Return the [x, y] coordinate for the center point of the cell that contains the specified text.  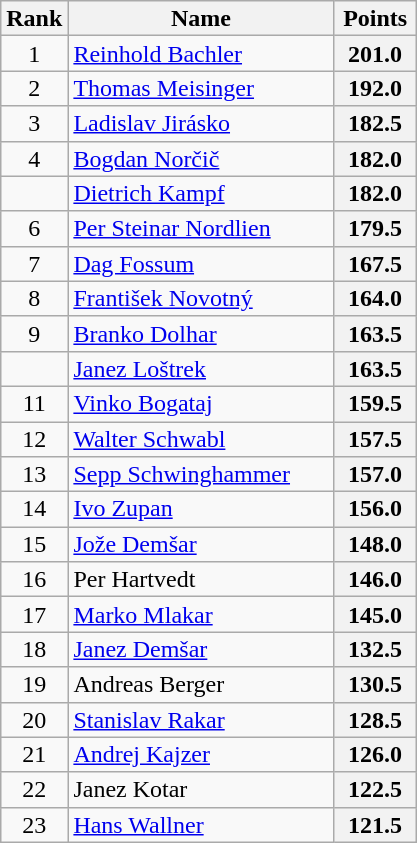
Dietrich Kampf [201, 194]
13 [34, 474]
20 [34, 720]
3 [34, 124]
Andreas Berger [201, 684]
157.5 [375, 440]
15 [34, 544]
Walter Schwabl [201, 440]
167.5 [375, 264]
9 [34, 334]
Reinhold Bachler [201, 54]
128.5 [375, 720]
Rank [34, 18]
Dag Fossum [201, 264]
Andrej Kajzer [201, 754]
Per Steinar Nordlien [201, 228]
17 [34, 614]
22 [34, 790]
Jože Demšar [201, 544]
Janez Kotar [201, 790]
182.5 [375, 124]
157.0 [375, 474]
18 [34, 650]
164.0 [375, 298]
130.5 [375, 684]
2 [34, 88]
Sepp Schwinghammer [201, 474]
Per Hartvedt [201, 580]
192.0 [375, 88]
23 [34, 824]
Stanislav Rakar [201, 720]
122.5 [375, 790]
1 [34, 54]
Janez Demšar [201, 650]
11 [34, 404]
František Novotný [201, 298]
159.5 [375, 404]
132.5 [375, 650]
156.0 [375, 510]
12 [34, 440]
Bogdan Norčič [201, 158]
14 [34, 510]
Janez Loštrek [201, 368]
145.0 [375, 614]
146.0 [375, 580]
148.0 [375, 544]
Ladislav Jirásko [201, 124]
201.0 [375, 54]
179.5 [375, 228]
Branko Dolhar [201, 334]
Hans Wallner [201, 824]
16 [34, 580]
Marko Mlakar [201, 614]
Thomas Meisinger [201, 88]
Points [375, 18]
126.0 [375, 754]
Ivo Zupan [201, 510]
4 [34, 158]
Name [201, 18]
19 [34, 684]
21 [34, 754]
6 [34, 228]
8 [34, 298]
Vinko Bogataj [201, 404]
7 [34, 264]
121.5 [375, 824]
